Detect which cell encompasses the target text, then output its (x, y) center coordinate. 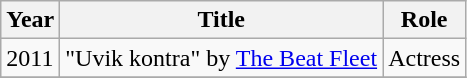
2011 (30, 58)
Title (222, 20)
"Uvik kontra" by The Beat Fleet (222, 58)
Year (30, 20)
Actress (424, 58)
Role (424, 20)
